Pinpoint the cell where the given text exists, returning its [x, y] midpoint coordinate. 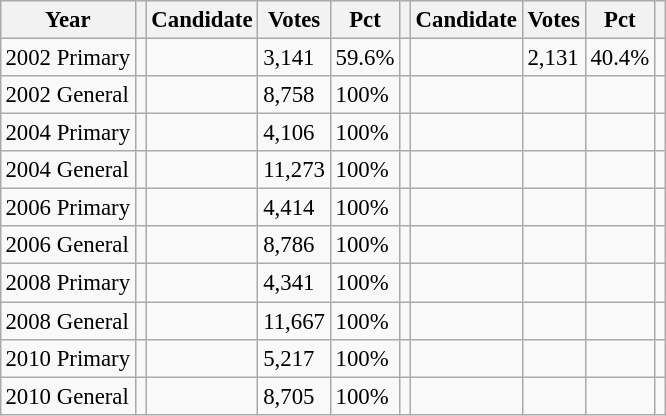
2004 Primary [68, 133]
3,141 [294, 57]
2006 General [68, 245]
5,217 [294, 358]
11,273 [294, 170]
8,786 [294, 245]
2002 Primary [68, 57]
2002 General [68, 95]
4,106 [294, 133]
2004 General [68, 170]
2006 Primary [68, 208]
2010 General [68, 396]
40.4% [620, 57]
8,705 [294, 396]
2008 Primary [68, 283]
4,414 [294, 208]
59.6% [364, 57]
2010 Primary [68, 358]
11,667 [294, 321]
Year [68, 20]
2,131 [554, 57]
2008 General [68, 321]
4,341 [294, 283]
8,758 [294, 95]
